Scan for the cell matching the given text and deliver its (X, Y) coordinate at center. 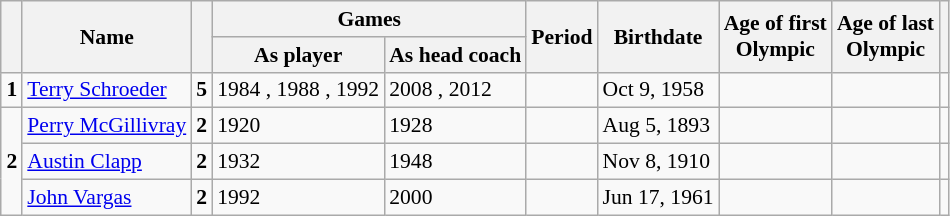
Age of lastOlympic (886, 36)
Aug 5, 1893 (658, 126)
1920 (298, 126)
1 (12, 90)
Birthdate (658, 36)
1948 (455, 162)
John Vargas (106, 197)
1984 , 1988 , 1992 (298, 90)
As head coach (455, 55)
2008 , 2012 (455, 90)
Oct 9, 1958 (658, 90)
1992 (298, 197)
1928 (455, 126)
Austin Clapp (106, 162)
Perry McGillivray (106, 126)
2000 (455, 197)
Name (106, 36)
Nov 8, 1910 (658, 162)
Games (369, 19)
Period (562, 36)
1932 (298, 162)
Terry Schroeder (106, 90)
As player (298, 55)
Jun 17, 1961 (658, 197)
Age of firstOlympic (776, 36)
5 (202, 90)
